Provide the (X, Y) coordinate of the cell's center where the given text is located.  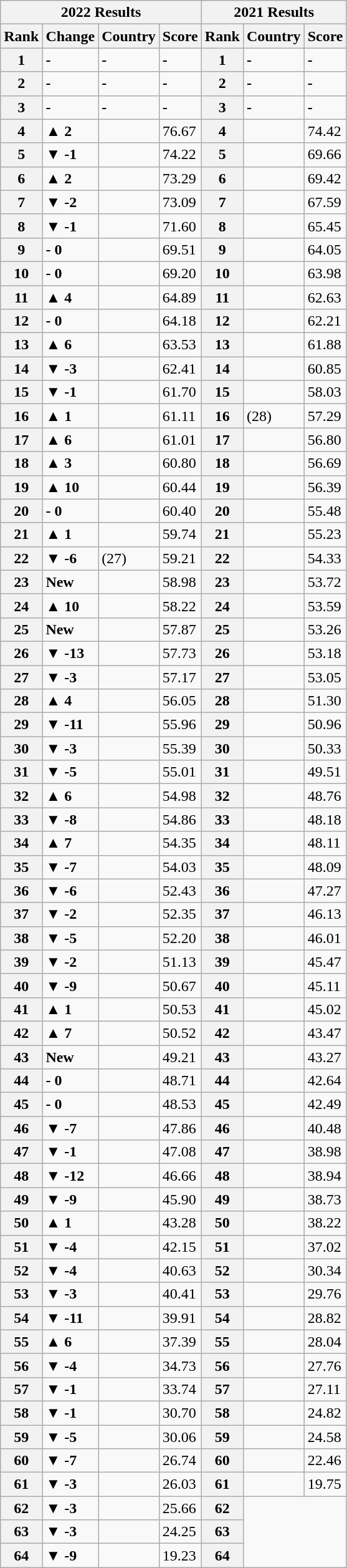
34.73 (180, 1365)
43.47 (325, 1033)
45.47 (325, 962)
27.76 (325, 1365)
2021 Results (274, 12)
47.86 (180, 1128)
61.88 (325, 345)
54.98 (180, 796)
60.80 (180, 463)
(28) (273, 416)
42.49 (325, 1105)
30.34 (325, 1270)
▼ -13 (70, 653)
48.18 (325, 820)
57.73 (180, 653)
54.03 (180, 867)
37.39 (180, 1342)
37.02 (325, 1247)
69.42 (325, 178)
64.18 (180, 321)
33.74 (180, 1389)
▼ -8 (70, 820)
71.60 (180, 226)
67.59 (325, 202)
63.98 (325, 273)
46.66 (180, 1176)
54.35 (180, 843)
58.98 (180, 582)
46.13 (325, 914)
65.45 (325, 226)
74.42 (325, 131)
55.48 (325, 511)
48.71 (180, 1081)
63.53 (180, 345)
60.44 (180, 487)
53.05 (325, 677)
69.20 (180, 273)
50.67 (180, 985)
28.82 (325, 1318)
58.03 (325, 392)
▲ 3 (70, 463)
74.22 (180, 155)
38.98 (325, 1152)
56.39 (325, 487)
56.05 (180, 701)
48.76 (325, 796)
39.91 (180, 1318)
42.15 (180, 1247)
26.03 (180, 1484)
45.11 (325, 985)
69.66 (325, 155)
47.08 (180, 1152)
55.01 (180, 772)
27.11 (325, 1389)
57.29 (325, 416)
73.29 (180, 178)
62.63 (325, 298)
Change (70, 36)
46.01 (325, 938)
49.21 (180, 1057)
54.86 (180, 820)
40.41 (180, 1294)
59.21 (180, 558)
48.53 (180, 1105)
24.82 (325, 1413)
60.85 (325, 369)
61.11 (180, 416)
48.11 (325, 843)
47.27 (325, 891)
69.51 (180, 249)
53.26 (325, 629)
40.63 (180, 1270)
50.52 (180, 1033)
24.58 (325, 1436)
55.39 (180, 748)
30.06 (180, 1436)
26.74 (180, 1461)
50.53 (180, 1009)
49.51 (325, 772)
▼ -12 (70, 1176)
50.96 (325, 725)
53.18 (325, 653)
55.23 (325, 535)
19.75 (325, 1484)
40.48 (325, 1128)
56.80 (325, 440)
51.30 (325, 701)
38.94 (325, 1176)
61.70 (180, 392)
38.73 (325, 1199)
(27) (129, 558)
2022 Results (101, 12)
29.76 (325, 1294)
43.27 (325, 1057)
42.64 (325, 1081)
57.17 (180, 677)
52.35 (180, 914)
19.23 (180, 1556)
43.28 (180, 1223)
51.13 (180, 962)
45.02 (325, 1009)
64.05 (325, 249)
60.40 (180, 511)
62.41 (180, 369)
54.33 (325, 558)
73.09 (180, 202)
61.01 (180, 440)
57.87 (180, 629)
55.96 (180, 725)
52.20 (180, 938)
25.66 (180, 1508)
45.90 (180, 1199)
53.59 (325, 606)
56.69 (325, 463)
22.46 (325, 1461)
53.72 (325, 582)
52.43 (180, 891)
28.04 (325, 1342)
64.89 (180, 298)
38.22 (325, 1223)
30.70 (180, 1413)
50.33 (325, 748)
76.67 (180, 131)
59.74 (180, 535)
24.25 (180, 1532)
48.09 (325, 867)
62.21 (325, 321)
58.22 (180, 606)
